Output the (X, Y) coordinate of the center of the cell containing the given text.  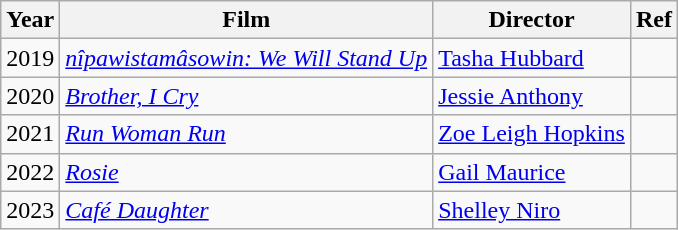
Brother, I Cry (246, 96)
Tasha Hubbard (532, 58)
Run Woman Run (246, 134)
2021 (30, 134)
Zoe Leigh Hopkins (532, 134)
Director (532, 20)
Shelley Niro (532, 210)
2019 (30, 58)
2022 (30, 172)
Ref (654, 20)
Film (246, 20)
Jessie Anthony (532, 96)
2020 (30, 96)
Rosie (246, 172)
2023 (30, 210)
Café Daughter (246, 210)
Year (30, 20)
nîpawistamâsowin: We Will Stand Up (246, 58)
Gail Maurice (532, 172)
